Search for the cell housing the specified text and yield its (x, y) center coordinate. 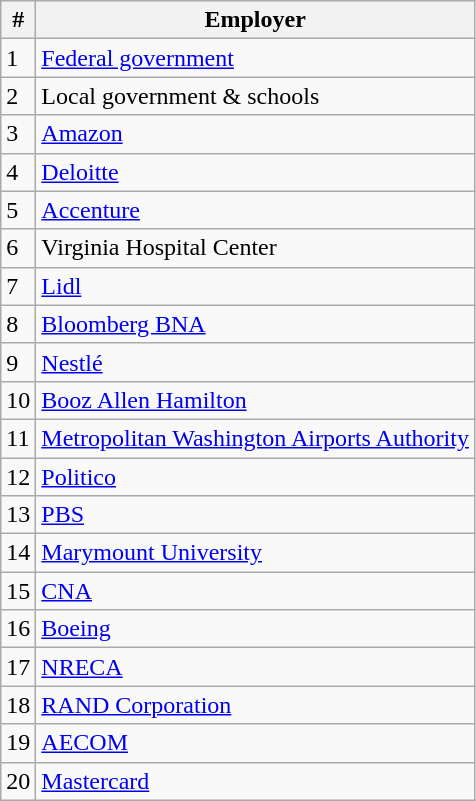
Mastercard (256, 781)
13 (18, 515)
Boeing (256, 629)
Lidl (256, 286)
Federal government (256, 58)
3 (18, 134)
7 (18, 286)
NRECA (256, 667)
10 (18, 400)
PBS (256, 515)
8 (18, 324)
19 (18, 743)
17 (18, 667)
Deloitte (256, 172)
Bloomberg BNA (256, 324)
Employer (256, 20)
9 (18, 362)
14 (18, 553)
Amazon (256, 134)
1 (18, 58)
Virginia Hospital Center (256, 248)
# (18, 20)
5 (18, 210)
18 (18, 705)
CNA (256, 591)
15 (18, 591)
6 (18, 248)
16 (18, 629)
AECOM (256, 743)
Metropolitan Washington Airports Authority (256, 438)
4 (18, 172)
Nestlé (256, 362)
20 (18, 781)
2 (18, 96)
Accenture (256, 210)
RAND Corporation (256, 705)
Marymount University (256, 553)
11 (18, 438)
Local government & schools (256, 96)
Politico (256, 477)
12 (18, 477)
Booz Allen Hamilton (256, 400)
